Locate the cell with the specified text and output its [x, y] center coordinate. 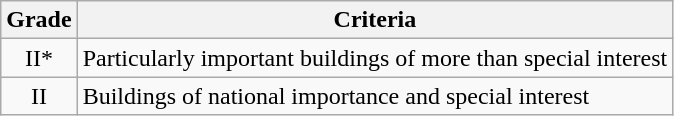
II* [39, 58]
II [39, 96]
Criteria [375, 20]
Particularly important buildings of more than special interest [375, 58]
Grade [39, 20]
Buildings of national importance and special interest [375, 96]
